Extract the [X, Y] coordinate from the center of the cell holding the provided text.  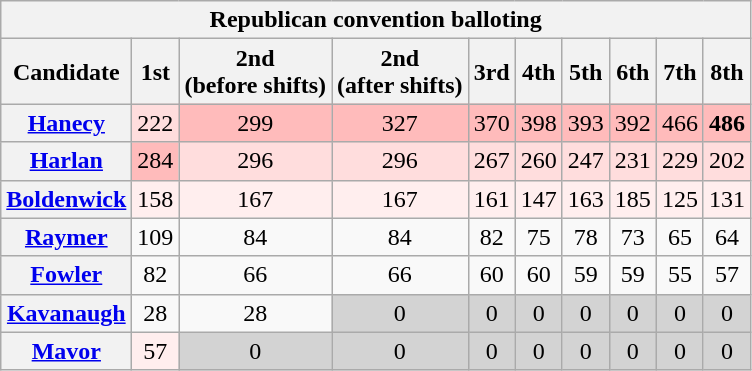
247 [586, 161]
Harlan [66, 161]
158 [156, 199]
2nd(after shifts) [400, 72]
231 [632, 161]
161 [492, 199]
392 [632, 123]
284 [156, 161]
398 [538, 123]
64 [726, 237]
267 [492, 161]
222 [156, 123]
131 [726, 199]
73 [632, 237]
6th [632, 72]
4th [538, 72]
1st [156, 72]
393 [586, 123]
229 [680, 161]
163 [586, 199]
8th [726, 72]
78 [586, 237]
Boldenwick [66, 199]
Raymer [66, 237]
Kavanaugh [66, 313]
3rd [492, 72]
Hanecy [66, 123]
5th [586, 72]
65 [680, 237]
370 [492, 123]
Fowler [66, 275]
2nd(before shifts) [256, 72]
7th [680, 72]
299 [256, 123]
109 [156, 237]
260 [538, 161]
147 [538, 199]
327 [400, 123]
202 [726, 161]
Republican convention balloting [376, 20]
Candidate [66, 72]
125 [680, 199]
75 [538, 237]
486 [726, 123]
Mavor [66, 351]
185 [632, 199]
55 [680, 275]
466 [680, 123]
